Provide the [x, y] coordinate of the cell's center where the given text is located.  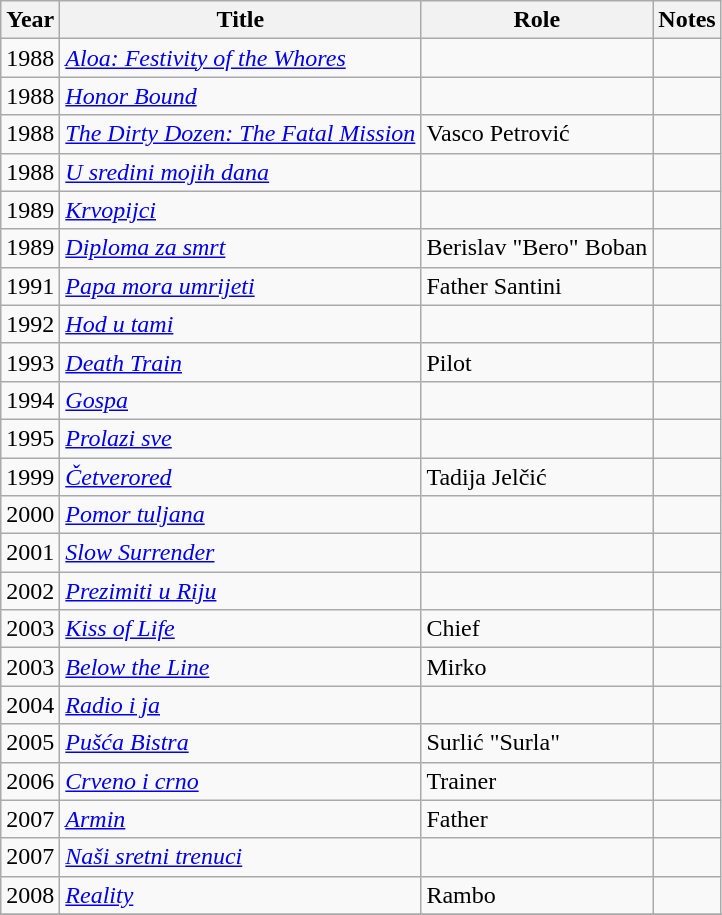
Father Santini [537, 286]
Role [537, 20]
Gospa [240, 400]
Honor Bound [240, 96]
Surlić "Surla" [537, 743]
Year [30, 20]
Prezimiti u Riju [240, 591]
Prolazi sve [240, 438]
2004 [30, 705]
Rambo [537, 895]
Crveno i crno [240, 781]
Pomor tuljana [240, 515]
2008 [30, 895]
Naši sretni trenuci [240, 857]
Aloa: Festivity of the Whores [240, 58]
Papa mora umrijeti [240, 286]
2000 [30, 515]
Chief [537, 629]
Četverored [240, 477]
1999 [30, 477]
2001 [30, 553]
Kiss of Life [240, 629]
Tadija Jelčić [537, 477]
Notes [687, 20]
Father [537, 819]
1991 [30, 286]
Berislav "Bero" Boban [537, 248]
Slow Surrender [240, 553]
Diploma za smrt [240, 248]
1992 [30, 324]
Below the Line [240, 667]
2005 [30, 743]
Reality [240, 895]
1994 [30, 400]
1995 [30, 438]
Death Train [240, 362]
U sredini mojih dana [240, 172]
Title [240, 20]
Armin [240, 819]
Trainer [537, 781]
Pilot [537, 362]
Pušća Bistra [240, 743]
Krvopijci [240, 210]
Radio i ja [240, 705]
Vasco Petrović [537, 134]
2002 [30, 591]
Mirko [537, 667]
Hod u tami [240, 324]
The Dirty Dozen: The Fatal Mission [240, 134]
2006 [30, 781]
1993 [30, 362]
